Output the (x, y) coordinate of the center of the cell containing the given text.  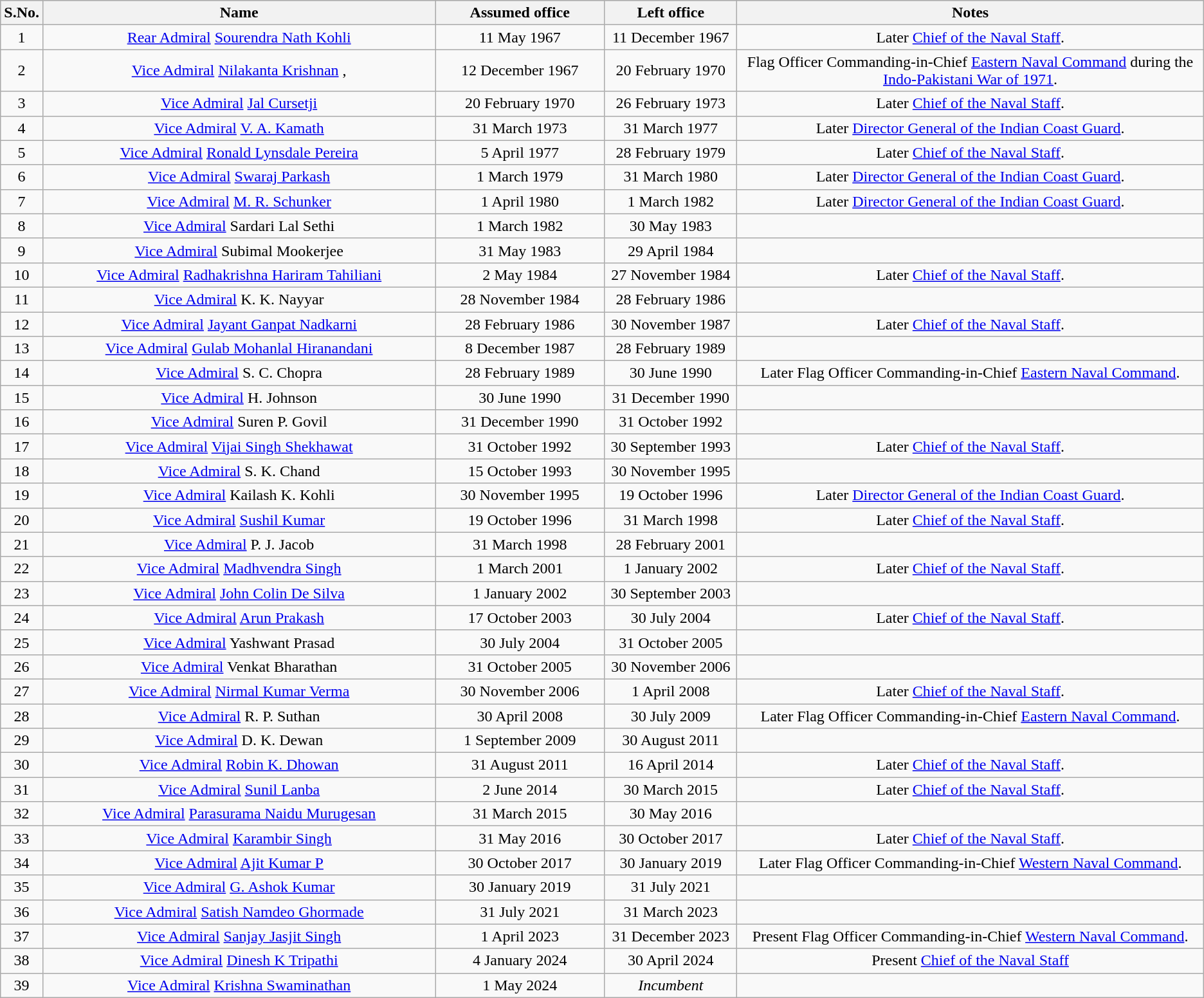
28 November 1984 (520, 299)
30 September 2003 (671, 593)
Present Flag Officer Commanding-in-Chief Western Naval Command. (970, 936)
31 March 1973 (520, 128)
Assumed office (520, 13)
28 (22, 716)
39 (22, 985)
36 (22, 912)
1 (22, 37)
30 September 1993 (671, 447)
Vice Admiral Gulab Mohanlal Hiranandani (239, 349)
31 December 2023 (671, 936)
Vice Admiral Swaraj Parkash (239, 177)
31 March 2015 (520, 814)
8 (22, 226)
Left office (671, 13)
Vice Admiral Satish Namdeo Ghormade (239, 912)
Vice Admiral Karambir Singh (239, 838)
2 June 2014 (520, 790)
Vice Admiral Subimal Mookerjee (239, 250)
Vice Admiral V. A. Kamath (239, 128)
28 February 1979 (671, 152)
31 May 1983 (520, 250)
34 (22, 863)
1 April 1980 (520, 201)
30 May 1983 (671, 226)
30 November 1987 (671, 324)
12 (22, 324)
10 (22, 275)
25 (22, 642)
31 March 2023 (671, 912)
Vice Admiral Vijai Singh Shekhawat (239, 447)
38 (22, 961)
Vice Admiral Sardari Lal Sethi (239, 226)
Vice Admiral Venkat Bharathan (239, 667)
30 April 2024 (671, 961)
19 (22, 495)
8 December 1987 (520, 349)
11 May 1967 (520, 37)
31 March 1977 (671, 128)
1 March 1979 (520, 177)
Notes (970, 13)
Flag Officer Commanding-in-Chief Eastern Naval Command during the Indo-Pakistani War of 1971. (970, 71)
28 February 2001 (671, 544)
23 (22, 593)
Present Chief of the Naval Staff (970, 961)
Vice Admiral Nilakanta Krishnan , (239, 71)
26 (22, 667)
Vice Admiral John Colin De Silva (239, 593)
Vice Admiral R. P. Suthan (239, 716)
11 (22, 299)
6 (22, 177)
Vice Admiral Arun Prakash (239, 618)
Vice Admiral Sunil Lanba (239, 790)
18 (22, 471)
4 (22, 128)
29 April 1984 (671, 250)
30 (22, 765)
1 May 2024 (520, 985)
5 April 1977 (520, 152)
30 May 2016 (671, 814)
27 (22, 691)
24 (22, 618)
1 March 2001 (520, 569)
Incumbent (671, 985)
Vice Admiral Jal Cursetji (239, 104)
Vice Admiral S. K. Chand (239, 471)
Rear Admiral Sourendra Nath Kohli (239, 37)
Vice Admiral Sushil Kumar (239, 520)
30 March 2015 (671, 790)
Vice Admiral Krishna Swaminathan (239, 985)
20 (22, 520)
Vice Admiral G. Ashok Kumar (239, 887)
30 July 2009 (671, 716)
Vice Admiral P. J. Jacob (239, 544)
29 (22, 741)
2 May 1984 (520, 275)
17 October 2003 (520, 618)
Vice Admiral Yashwant Prasad (239, 642)
Vice Admiral Madhvendra Singh (239, 569)
Vice Admiral Radhakrishna Hariram Tahiliani (239, 275)
17 (22, 447)
Vice Admiral Suren P. Govil (239, 422)
Vice Admiral S. C. Chopra (239, 373)
Vice Admiral H. Johnson (239, 398)
Vice Admiral Ajit Kumar P (239, 863)
Vice Admiral K. K. Nayyar (239, 299)
Vice Admiral Sanjay Jasjit Singh (239, 936)
30 April 2008 (520, 716)
Vice Admiral Kailash K. Kohli (239, 495)
Vice Admiral Jayant Ganpat Nadkarni (239, 324)
2 (22, 71)
35 (22, 887)
7 (22, 201)
30 August 2011 (671, 741)
13 (22, 349)
Vice Admiral D. K. Dewan (239, 741)
Vice Admiral Nirmal Kumar Verma (239, 691)
31 March 1980 (671, 177)
16 April 2014 (671, 765)
21 (22, 544)
32 (22, 814)
9 (22, 250)
22 (22, 569)
15 (22, 398)
16 (22, 422)
5 (22, 152)
1 April 2008 (671, 691)
1 April 2023 (520, 936)
Later Flag Officer Commanding-in-Chief Western Naval Command. (970, 863)
14 (22, 373)
27 November 1984 (671, 275)
15 October 1993 (520, 471)
31 May 2016 (520, 838)
4 January 2024 (520, 961)
Vice Admiral Dinesh K Tripathi (239, 961)
Vice Admiral Ronald Lynsdale Pereira (239, 152)
26 February 1973 (671, 104)
37 (22, 936)
1 September 2009 (520, 741)
11 December 1967 (671, 37)
33 (22, 838)
Vice Admiral M. R. Schunker (239, 201)
31 August 2011 (520, 765)
S.No. (22, 13)
31 (22, 790)
Vice Admiral Parasurama Naidu Murugesan (239, 814)
Name (239, 13)
3 (22, 104)
12 December 1967 (520, 71)
Vice Admiral Robin K. Dhowan (239, 765)
